Provide the [X, Y] coordinate of the cell's center where the given text is located.  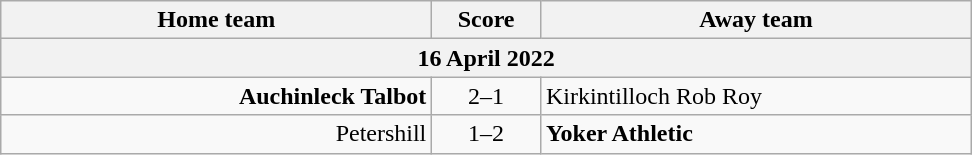
1–2 [486, 134]
Away team [756, 20]
Home team [216, 20]
Yoker Athletic [756, 134]
Auchinleck Talbot [216, 96]
Petershill [216, 134]
2–1 [486, 96]
Score [486, 20]
Kirkintilloch Rob Roy [756, 96]
16 April 2022 [486, 58]
